Detect which cell encompasses the target text, then output its [X, Y] center coordinate. 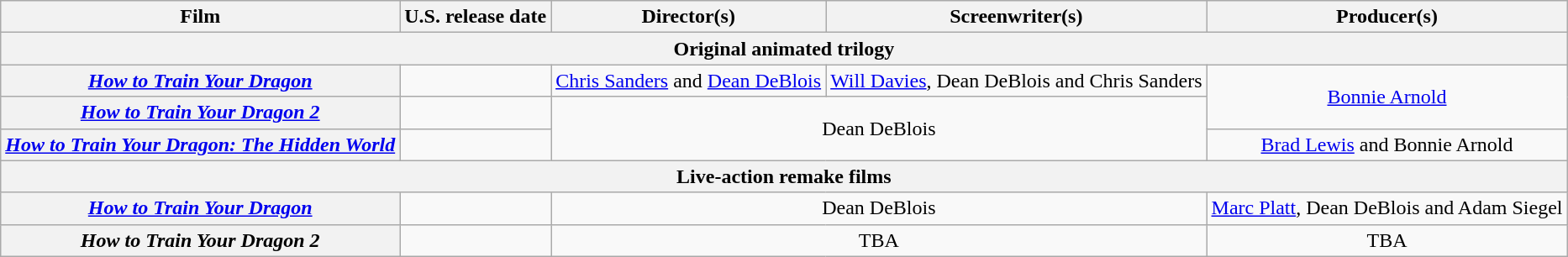
Brad Lewis and Bonnie Arnold [1386, 144]
Chris Sanders and Dean DeBlois [689, 81]
Original animated trilogy [784, 49]
How to Train Your Dragon: The Hidden World [200, 144]
Live-action remake films [784, 176]
Screenwriter(s) [1017, 17]
Producer(s) [1386, 17]
Will Davies, Dean DeBlois and Chris Sanders [1017, 81]
Bonnie Arnold [1386, 97]
Marc Platt, Dean DeBlois and Adam Siegel [1386, 208]
U.S. release date [476, 17]
Film [200, 17]
Director(s) [689, 17]
